Output the (X, Y) coordinate of the center of the cell containing the given text.  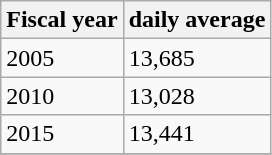
2005 (62, 58)
13,685 (197, 58)
2015 (62, 134)
13,441 (197, 134)
13,028 (197, 96)
daily average (197, 20)
2010 (62, 96)
Fiscal year (62, 20)
